Return [x, y] of the center of cell containing provided text 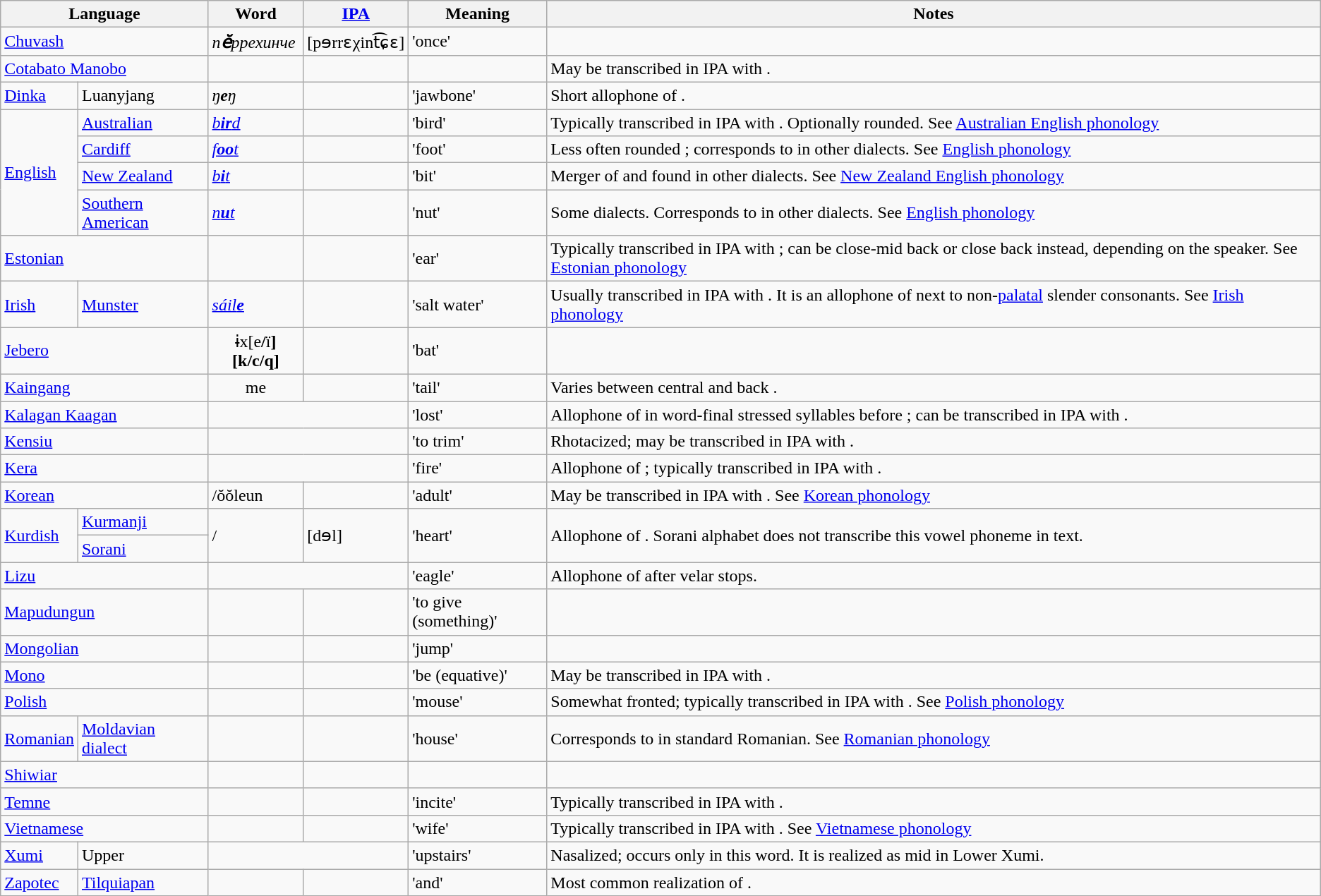
Allophone of . Sorani alphabet does not transcribe this vowel phoneme in text. [934, 535]
Cardiff [143, 150]
Typically transcribed in IPA with ; can be close-mid back or close back instead, depending on the speaker. See Estonian phonology [934, 258]
Merger of and found in other dialects. See New Zealand English phonology [934, 176]
Kera [104, 468]
Lizu [104, 576]
New Zealand [143, 176]
/ŏŏleun [255, 495]
nut [255, 213]
Cotabato Manobo [104, 68]
/ [255, 535]
Allophone of after velar stops. [934, 576]
Munster [143, 305]
Vietnamese [104, 828]
'lost' [478, 414]
May be transcribed in IPA with . See Korean phonology [934, 495]
Zapotec [40, 883]
'bit' [478, 176]
'wife' [478, 828]
'be (equative)' [478, 675]
'tail' [478, 387]
'foot' [478, 150]
Most common realization of . [934, 883]
'upstairs' [478, 855]
Meaning [478, 14]
Rhotacized; may be transcribed in IPA with . [934, 442]
'and' [478, 883]
Mapudungun [104, 612]
'ear' [478, 258]
Luanyjang [143, 95]
'jawbone' [478, 95]
bit [255, 176]
'to give (something)' [478, 612]
me [255, 387]
Tilquiapan [143, 883]
Some dialects. Corresponds to in other dialects. See English phonology [934, 213]
Typically transcribed in IPA with . [934, 801]
Kurmanji [143, 522]
Korean [104, 495]
'once' [478, 42]
IPA [356, 14]
Typically transcribed in IPA with . See Vietnamese phonology [934, 828]
Sorani [143, 549]
Notes [934, 14]
Upper [143, 855]
Kensiu [104, 442]
'salt water' [478, 305]
Allophone of in word-final stressed syllables before ; can be transcribed in IPA with . [934, 414]
Somewhat fronted; typically transcribed in IPA with . See Polish phonology [934, 702]
Language [104, 14]
Kalagan Kaagan [104, 414]
'incite' [478, 801]
Chuvash [104, 42]
Southern American [143, 213]
Varies between central and back . [934, 387]
Typically transcribed in IPA with . Optionally rounded. See Australian English phonology [934, 122]
'bird' [478, 122]
Irish [40, 305]
Jebero [104, 351]
пӗррехинче [255, 42]
sáile [255, 305]
'bat' [478, 351]
[dɘl] [356, 535]
'mouse' [478, 702]
'nut' [478, 213]
'adult' [478, 495]
Usually transcribed in IPA with . It is an allophone of next to non-palatal slender consonants. See Irish phonology [934, 305]
Mongolian [104, 648]
Temne [104, 801]
Estonian [104, 258]
Kurdish [40, 535]
Polish [104, 702]
Xumi [40, 855]
Word [255, 14]
Short allophone of . [934, 95]
'heart' [478, 535]
Nasalized; occurs only in this word. It is realized as mid in Lower Xumi. [934, 855]
Shiwiar [104, 775]
Australian [143, 122]
'to trim' [478, 442]
'eagle' [478, 576]
Dinka [40, 95]
Mono [104, 675]
Romanian [40, 738]
[pɘrrɛχint͡ɕɛ] [356, 42]
ɨx[e/ï][k/c/q] [255, 351]
bird [255, 122]
Corresponds to in standard Romanian. See Romanian phonology [934, 738]
'house' [478, 738]
ŋeŋ [255, 95]
'jump' [478, 648]
Kaingang [104, 387]
foot [255, 150]
English [40, 172]
Less often rounded ; corresponds to in other dialects. See English phonology [934, 150]
Moldavian dialect [143, 738]
'fire' [478, 468]
Allophone of ; typically transcribed in IPA with . [934, 468]
